Search for the cell housing the specified text and yield its [x, y] center coordinate. 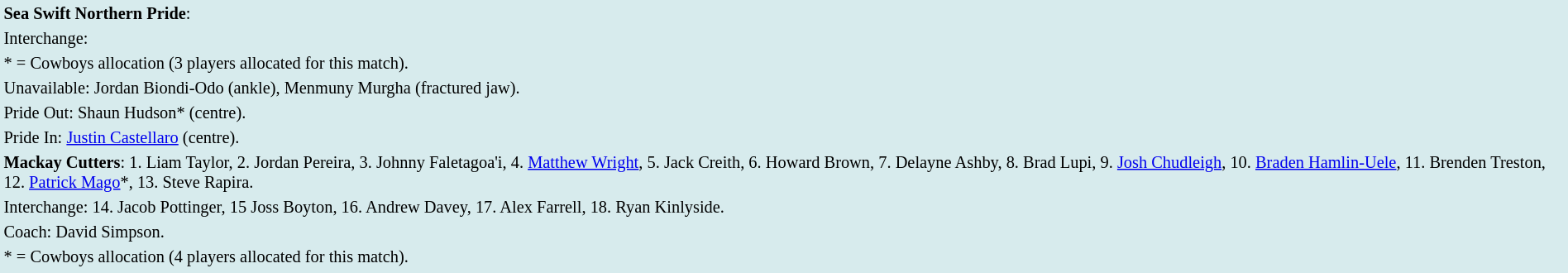
Interchange: [784, 38]
Pride In: Justin Castellaro (centre). [784, 137]
Sea Swift Northern Pride: [784, 13]
Interchange: 14. Jacob Pottinger, 15 Joss Boyton, 16. Andrew Davey, 17. Alex Farrell, 18. Ryan Kinlyside. [784, 207]
Coach: David Simpson. [784, 232]
Pride Out: Shaun Hudson* (centre). [784, 113]
Unavailable: Jordan Biondi-Odo (ankle), Menmuny Murgha (fractured jaw). [784, 88]
* = Cowboys allocation (4 players allocated for this match). [784, 256]
* = Cowboys allocation (3 players allocated for this match). [784, 63]
